Identify which cell holds the provided text, then report its [X, Y] central coordinate. 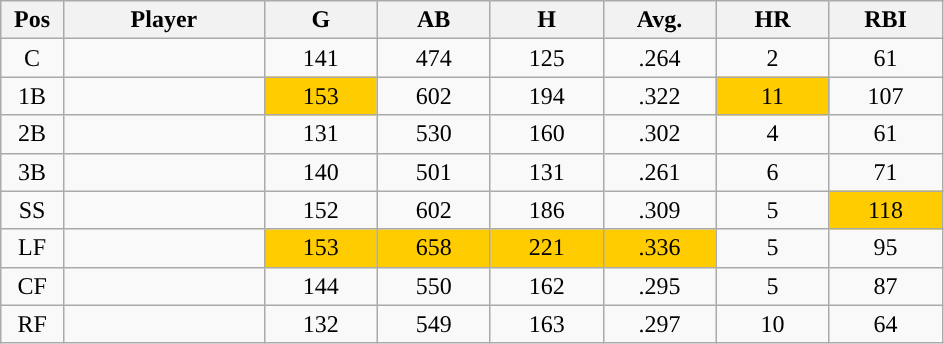
LF [32, 248]
SS [32, 210]
Pos [32, 20]
Player [164, 20]
6 [772, 172]
144 [320, 286]
11 [772, 96]
549 [434, 324]
RF [32, 324]
550 [434, 286]
221 [546, 248]
1B [32, 96]
87 [886, 286]
163 [546, 324]
64 [886, 324]
474 [434, 58]
125 [546, 58]
160 [546, 134]
C [32, 58]
.261 [660, 172]
RBI [886, 20]
530 [434, 134]
AB [434, 20]
.322 [660, 96]
CF [32, 286]
H [546, 20]
501 [434, 172]
.295 [660, 286]
.264 [660, 58]
Avg. [660, 20]
G [320, 20]
107 [886, 96]
2 [772, 58]
162 [546, 286]
186 [546, 210]
132 [320, 324]
141 [320, 58]
.309 [660, 210]
10 [772, 324]
140 [320, 172]
.302 [660, 134]
118 [886, 210]
658 [434, 248]
3B [32, 172]
HR [772, 20]
152 [320, 210]
194 [546, 96]
2B [32, 134]
.297 [660, 324]
.336 [660, 248]
4 [772, 134]
71 [886, 172]
95 [886, 248]
